Output the (x, y) coordinate of the center of the cell containing the given text.  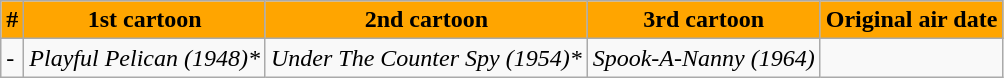
Spook-A-Nanny (1964) (704, 58)
- (12, 58)
3rd cartoon (704, 20)
1st cartoon (145, 20)
Playful Pelican (1948)* (145, 58)
Under The Counter Spy (1954)* (426, 58)
2nd cartoon (426, 20)
Original air date (912, 20)
# (12, 20)
